Detect which cell encompasses the target text, then output its (X, Y) center coordinate. 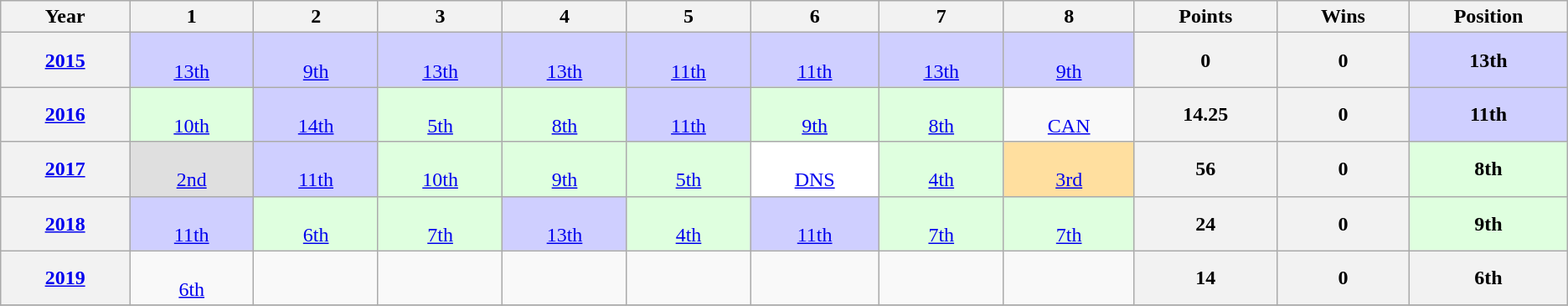
6 (815, 17)
2016 (65, 114)
14th (316, 114)
Wins (1344, 17)
2017 (65, 169)
24 (1205, 223)
Position (1488, 17)
DNS (815, 169)
5 (689, 17)
56 (1205, 169)
2 (316, 17)
3rd (1069, 169)
2018 (65, 223)
14.25 (1205, 114)
1 (191, 17)
7 (941, 17)
14 (1205, 278)
8 (1069, 17)
4 (565, 17)
2015 (65, 60)
CAN (1069, 114)
3 (440, 17)
Year (65, 17)
2nd (191, 169)
2019 (65, 278)
Points (1205, 17)
